Scan for the cell matching the given text and deliver its (X, Y) coordinate at center. 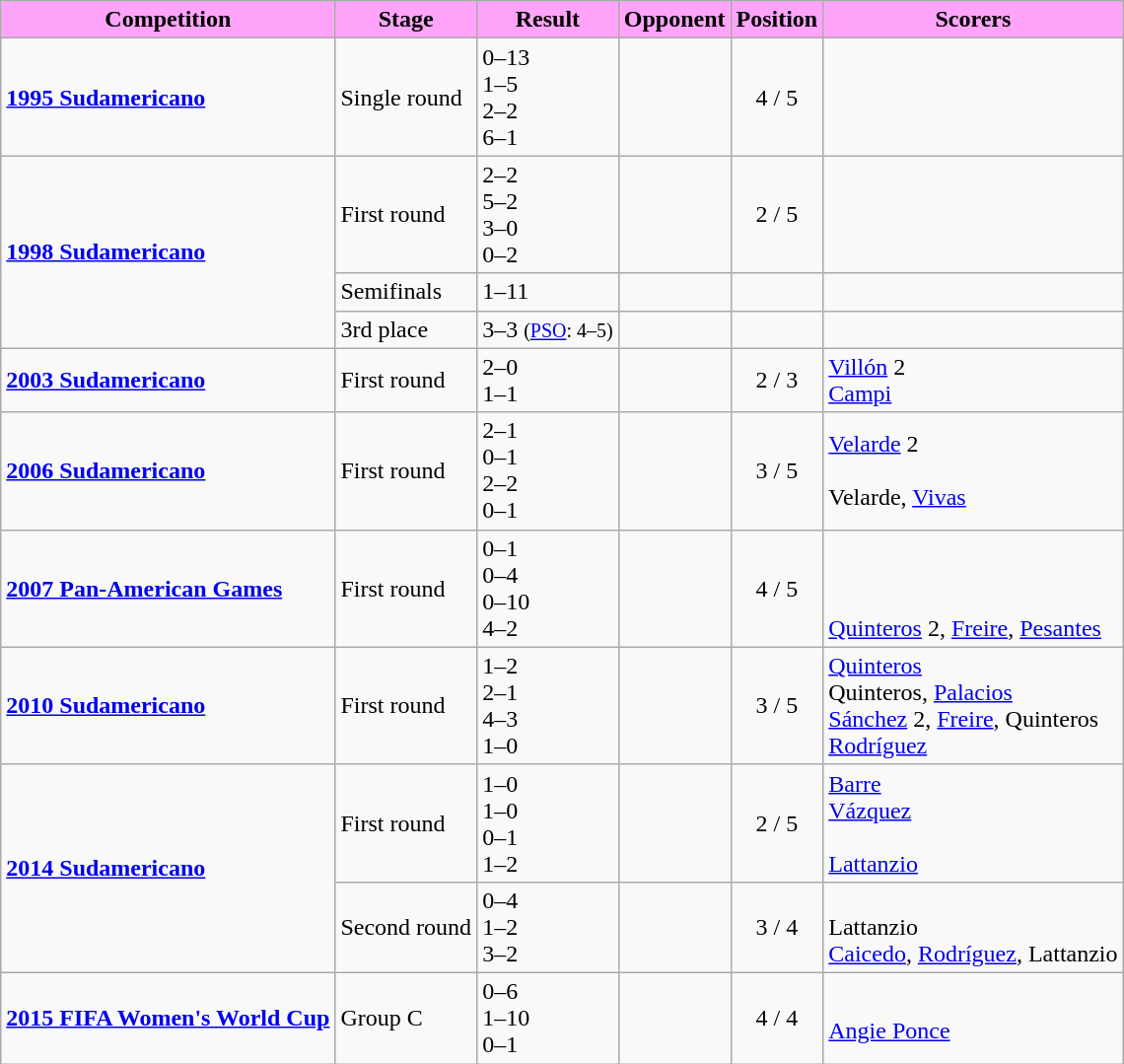
3rd place (406, 329)
3 / 4 (777, 927)
0–41–23–2 (548, 927)
2014 Sudamericano (168, 868)
2010 Sudamericano (168, 706)
2–10–12–20–1 (548, 471)
1–01–00–11–2 (548, 822)
Group C (406, 1018)
Competition (168, 20)
Position (777, 20)
Opponent (674, 20)
Quinteros 2, Freire, Pesantes (973, 588)
0–61–100–1 (548, 1018)
Velarde 2Velarde, Vivas (973, 471)
2015 FIFA Women's World Cup (168, 1018)
Villón 2Campi (973, 381)
1995 Sudamericano (168, 97)
2006 Sudamericano (168, 471)
3–3 (PSO: 4–5) (548, 329)
2–25–23–00–2 (548, 215)
Result (548, 20)
Angie Ponce (973, 1018)
Stage (406, 20)
0–131–52–26–1 (548, 97)
QuinterosQuinteros, PalaciosSánchez 2, Freire, QuinterosRodríguez (973, 706)
Semifinals (406, 292)
2–01–1 (548, 381)
Scorers (973, 20)
LattanzioCaicedo, Rodríguez, Lattanzio (973, 927)
1–11 (548, 292)
2003 Sudamericano (168, 381)
1998 Sudamericano (168, 252)
4 / 4 (777, 1018)
BarreVázquez Lattanzio (973, 822)
1–22–14–31–0 (548, 706)
2 / 3 (777, 381)
Second round (406, 927)
Single round (406, 97)
2007 Pan-American Games (168, 588)
0–10–40–104–2 (548, 588)
